Return (x, y) of the center of cell containing provided text 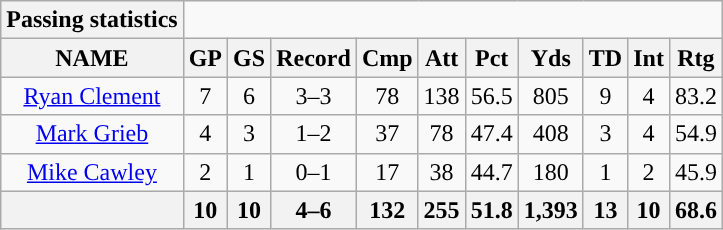
44.7 (492, 172)
Ryan Clement (92, 96)
54.9 (696, 134)
Yds (550, 58)
83.2 (696, 96)
Att (442, 58)
NAME (92, 58)
56.5 (492, 96)
7 (205, 96)
6 (250, 96)
GS (250, 58)
Record (314, 58)
180 (550, 172)
Passing statistics (92, 20)
3–3 (314, 96)
9 (605, 96)
Mark Grieb (92, 134)
47.4 (492, 134)
408 (550, 134)
45.9 (696, 172)
1–2 (314, 134)
Rtg (696, 58)
68.6 (696, 210)
Mike Cawley (92, 172)
TD (605, 58)
255 (442, 210)
51.8 (492, 210)
13 (605, 210)
138 (442, 96)
17 (387, 172)
132 (387, 210)
37 (387, 134)
GP (205, 58)
805 (550, 96)
Pct (492, 58)
Int (649, 58)
Cmp (387, 58)
38 (442, 172)
4–6 (314, 210)
1,393 (550, 210)
0–1 (314, 172)
